Return the [X, Y] coordinate for the center point of the cell that contains the specified text.  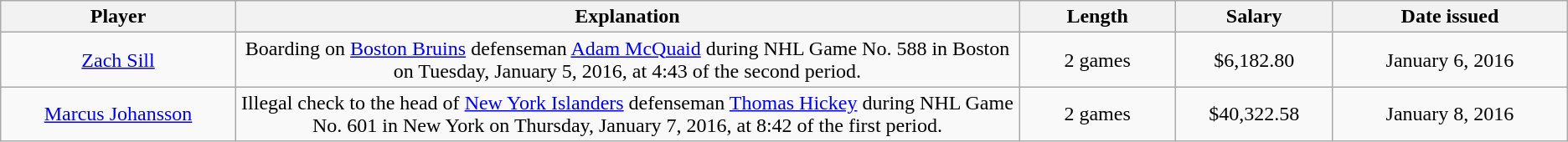
Salary [1255, 17]
January 6, 2016 [1451, 60]
Length [1097, 17]
Date issued [1451, 17]
January 8, 2016 [1451, 114]
Explanation [627, 17]
$6,182.80 [1255, 60]
Zach Sill [119, 60]
Marcus Johansson [119, 114]
$40,322.58 [1255, 114]
Boarding on Boston Bruins defenseman Adam McQuaid during NHL Game No. 588 in Boston on Tuesday, January 5, 2016, at 4:43 of the second period. [627, 60]
Player [119, 17]
